Output the [x, y] coordinate of the center of the cell containing the given text.  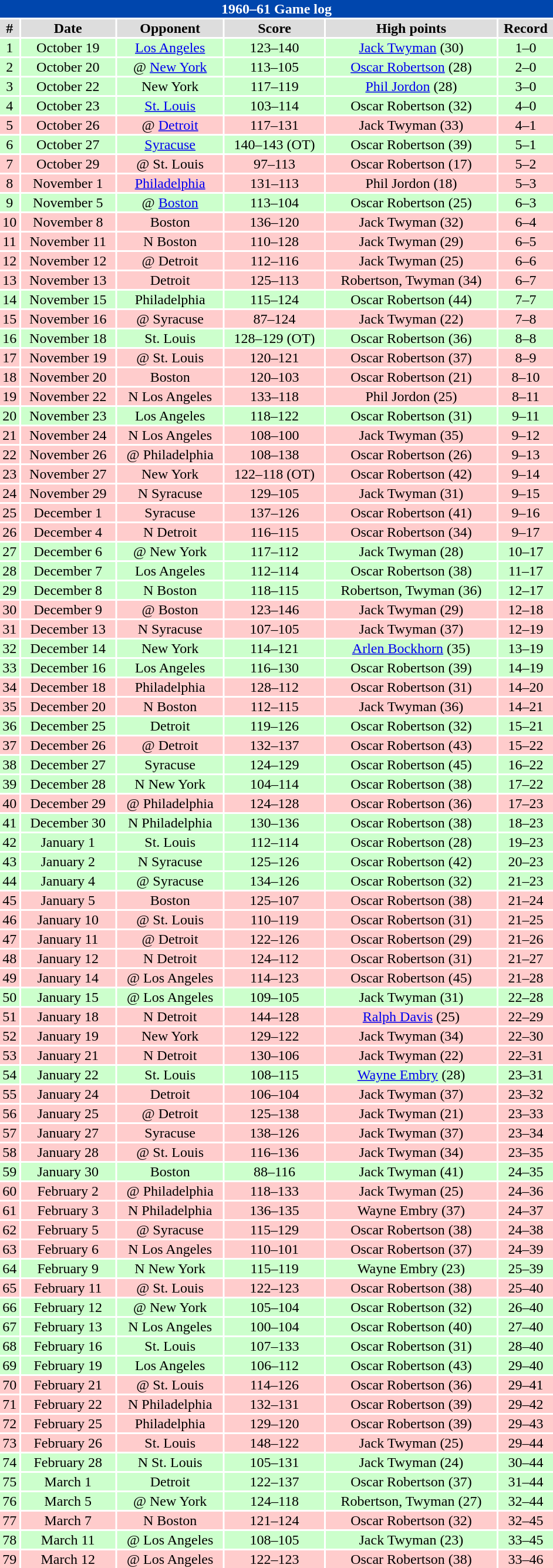
Jack Twyman (24) [411, 1462]
Jack Twyman (33) [411, 125]
68 [9, 1346]
21–25 [526, 920]
75 [9, 1482]
106–112 [275, 1365]
November 22 [68, 396]
Jack Twyman (32) [411, 222]
33–46 [526, 1559]
53 [9, 1055]
148–122 [275, 1443]
63 [9, 1249]
24–36 [526, 1191]
7 [9, 164]
November 27 [68, 474]
February 3 [68, 1210]
110–128 [275, 241]
February 19 [68, 1365]
26–40 [526, 1307]
Oscar Robertson (41) [411, 513]
129–122 [275, 1036]
Wayne Embry (23) [411, 1268]
Ralph Davis (25) [411, 1017]
# [9, 28]
17–23 [526, 803]
December 28 [68, 784]
27–40 [526, 1327]
February 28 [68, 1462]
57 [9, 1133]
32–44 [526, 1501]
5–3 [526, 183]
Phil Jordon (25) [411, 396]
Score [275, 28]
December 18 [68, 687]
33 [9, 668]
39 [9, 784]
107–105 [275, 629]
74 [9, 1462]
55 [9, 1094]
22–31 [526, 1055]
12–18 [526, 610]
Wayne Embry (28) [411, 1075]
19 [9, 396]
9 [9, 203]
Date [68, 28]
119–126 [275, 726]
67 [9, 1327]
137–126 [275, 513]
November 15 [68, 300]
8–10 [526, 377]
January 11 [68, 939]
108–138 [275, 455]
15 [9, 319]
6 [9, 144]
1–0 [526, 48]
4–0 [526, 106]
December 8 [68, 590]
79 [9, 1559]
118–115 [275, 590]
128–129 (OT) [275, 338]
120–121 [275, 358]
7–8 [526, 319]
13 [9, 280]
114–123 [275, 978]
78 [9, 1540]
1 [9, 48]
December 26 [68, 745]
Jack Twyman (35) [411, 435]
38 [9, 765]
23–31 [526, 1075]
14–20 [526, 687]
41 [9, 823]
January 24 [68, 1094]
117–119 [275, 86]
N St. Louis [170, 1462]
February 26 [68, 1443]
November 5 [68, 203]
28 [9, 571]
42 [9, 842]
25–39 [526, 1268]
Record [526, 28]
28–40 [526, 1346]
Oscar Robertson (40) [411, 1327]
Jack Twyman (21) [411, 1113]
January 21 [68, 1055]
Opponent [170, 28]
January 5 [68, 900]
60 [9, 1191]
Jack Twyman (28) [411, 551]
6–6 [526, 261]
Oscar Robertson (44) [411, 300]
21–23 [526, 881]
January 14 [68, 978]
October 27 [68, 144]
124–128 [275, 803]
29–41 [526, 1385]
118–133 [275, 1191]
104–114 [275, 784]
122–118 (OT) [275, 474]
115–124 [275, 300]
24 [9, 493]
November 1 [68, 183]
January 30 [68, 1172]
23–32 [526, 1094]
128–112 [275, 687]
122–137 [275, 1482]
21–24 [526, 900]
January 12 [68, 958]
December 16 [68, 668]
48 [9, 958]
21–27 [526, 958]
58 [9, 1152]
105–131 [275, 1462]
116–130 [275, 668]
2 [9, 67]
11–17 [526, 571]
14–19 [526, 668]
19–23 [526, 842]
Oscar Robertson (25) [411, 203]
24–35 [526, 1172]
21 [9, 435]
December 30 [68, 823]
8–9 [526, 358]
December 14 [68, 648]
February 6 [68, 1249]
9–15 [526, 493]
February 16 [68, 1346]
124–112 [275, 958]
Jack Twyman (36) [411, 706]
October 20 [68, 67]
56 [9, 1113]
29 [9, 590]
February 21 [68, 1385]
27 [9, 551]
16 [9, 338]
117–112 [275, 551]
129–105 [275, 493]
133–118 [275, 396]
January 18 [68, 1017]
24–38 [526, 1230]
5 [9, 125]
115–119 [275, 1268]
February 13 [68, 1327]
January 15 [68, 997]
November 19 [68, 358]
November 29 [68, 493]
23–33 [526, 1113]
February 22 [68, 1404]
70 [9, 1385]
Oscar Robertson (26) [411, 455]
12–19 [526, 629]
18 [9, 377]
32 [9, 648]
4 [9, 106]
73 [9, 1443]
Jack Twyman (30) [411, 48]
October 26 [68, 125]
November 16 [68, 319]
76 [9, 1501]
24–37 [526, 1210]
22–30 [526, 1036]
December 9 [68, 610]
132–137 [275, 745]
32–45 [526, 1520]
9–11 [526, 416]
January 19 [68, 1036]
1960–61 Game log [276, 9]
33–45 [526, 1540]
11 [9, 241]
109–105 [275, 997]
3–0 [526, 86]
29–42 [526, 1404]
January 28 [68, 1152]
12–17 [526, 590]
22 [9, 455]
Jack Twyman (23) [411, 1540]
10–17 [526, 551]
25 [9, 513]
March 7 [68, 1520]
18–23 [526, 823]
144–128 [275, 1017]
131–113 [275, 183]
54 [9, 1075]
January 22 [68, 1075]
26 [9, 532]
136–135 [275, 1210]
114–121 [275, 648]
97–113 [275, 164]
October 29 [68, 164]
132–131 [275, 1404]
Oscar Robertson (34) [411, 532]
116–136 [275, 1152]
46 [9, 920]
November 26 [68, 455]
Oscar Robertson (21) [411, 377]
December 7 [68, 571]
9–14 [526, 474]
17–22 [526, 784]
108–100 [275, 435]
51 [9, 1017]
50 [9, 997]
113–104 [275, 203]
January 25 [68, 1113]
64 [9, 1268]
36 [9, 726]
59 [9, 1172]
5–1 [526, 144]
62 [9, 1230]
December 20 [68, 706]
21–26 [526, 939]
December 1 [68, 513]
124–129 [275, 765]
130–106 [275, 1055]
9–17 [526, 532]
30 [9, 610]
69 [9, 1365]
44 [9, 881]
122–126 [275, 939]
February 2 [68, 1191]
120–103 [275, 377]
8–8 [526, 338]
47 [9, 939]
116–115 [275, 532]
16–22 [526, 765]
115–129 [275, 1230]
January 10 [68, 920]
29–44 [526, 1443]
61 [9, 1210]
65 [9, 1288]
29–43 [526, 1424]
Arlen Bockhorn (35) [411, 648]
138–126 [275, 1133]
106–104 [275, 1094]
Oscar Robertson (29) [411, 939]
January 4 [68, 881]
140–143 (OT) [275, 144]
23–34 [526, 1133]
November 11 [68, 241]
October 22 [68, 86]
88–116 [275, 1172]
December 27 [68, 765]
129–120 [275, 1424]
November 13 [68, 280]
40 [9, 803]
5–2 [526, 164]
130–136 [275, 823]
52 [9, 1036]
20–23 [526, 862]
31 [9, 629]
17 [9, 358]
121–124 [275, 1520]
6–5 [526, 241]
103–114 [275, 106]
10 [9, 222]
6–3 [526, 203]
34 [9, 687]
9–16 [526, 513]
Robertson, Twyman (34) [411, 280]
110–101 [275, 1249]
November 23 [68, 416]
December 13 [68, 629]
134–126 [275, 881]
Phil Jordon (18) [411, 183]
8–11 [526, 396]
112–116 [275, 261]
Wayne Embry (37) [411, 1210]
108–105 [275, 1540]
29–40 [526, 1365]
125–107 [275, 900]
March 12 [68, 1559]
123–146 [275, 610]
43 [9, 862]
December 29 [68, 803]
45 [9, 900]
February 9 [68, 1268]
117–131 [275, 125]
118–122 [275, 416]
October 23 [68, 106]
March 1 [68, 1482]
112–115 [275, 706]
Oscar Robertson (17) [411, 164]
9–13 [526, 455]
100–104 [275, 1327]
22–28 [526, 997]
136–120 [275, 222]
14–21 [526, 706]
123–140 [275, 48]
November 18 [68, 338]
February 25 [68, 1424]
15–21 [526, 726]
37 [9, 745]
March 11 [68, 1540]
125–126 [275, 862]
8 [9, 183]
20 [9, 416]
December 6 [68, 551]
107–133 [275, 1346]
Robertson, Twyman (27) [411, 1501]
February 12 [68, 1307]
66 [9, 1307]
4–1 [526, 125]
November 8 [68, 222]
3 [9, 86]
23 [9, 474]
March 5 [68, 1501]
31–44 [526, 1482]
November 12 [68, 261]
November 20 [68, 377]
25–40 [526, 1288]
12 [9, 261]
January 27 [68, 1133]
February 5 [68, 1230]
9–12 [526, 435]
71 [9, 1404]
77 [9, 1520]
7–7 [526, 300]
October 19 [68, 48]
January 1 [68, 842]
December 25 [68, 726]
2–0 [526, 67]
January 2 [68, 862]
125–138 [275, 1113]
30–44 [526, 1462]
6–4 [526, 222]
110–119 [275, 920]
Jack Twyman (41) [411, 1172]
124–118 [275, 1501]
72 [9, 1424]
87–124 [275, 319]
23–35 [526, 1152]
21–28 [526, 978]
Phil Jordon (28) [411, 86]
14 [9, 300]
6–7 [526, 280]
35 [9, 706]
Robertson, Twyman (36) [411, 590]
125–113 [275, 280]
22–29 [526, 1017]
114–126 [275, 1385]
February 11 [68, 1288]
108–115 [275, 1075]
105–104 [275, 1307]
December 4 [68, 532]
24–39 [526, 1249]
November 24 [68, 435]
49 [9, 978]
High points [411, 28]
113–105 [275, 67]
13–19 [526, 648]
15–22 [526, 745]
